Output the (x, y) coordinate of the center of the cell containing the given text.  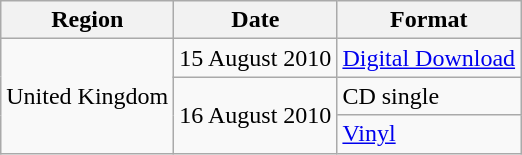
15 August 2010 (256, 58)
United Kingdom (88, 96)
Vinyl (429, 134)
Date (256, 20)
16 August 2010 (256, 115)
Digital Download (429, 58)
Format (429, 20)
CD single (429, 96)
Region (88, 20)
